Detect which cell encompasses the target text, then output its (x, y) center coordinate. 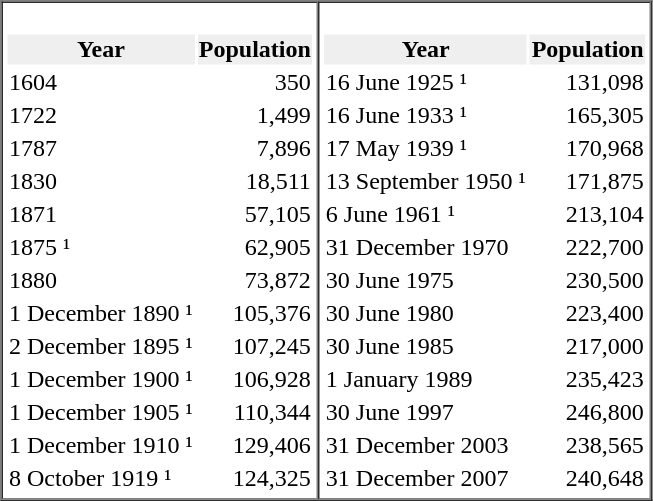
1722 (102, 115)
222,700 (588, 247)
1,499 (254, 115)
213,104 (588, 215)
106,928 (254, 379)
238,565 (588, 445)
110,344 (254, 413)
246,800 (588, 413)
1604 (102, 83)
105,376 (254, 313)
350 (254, 83)
30 June 1975 (426, 281)
7,896 (254, 149)
129,406 (254, 445)
107,245 (254, 347)
1 January 1989 (426, 379)
240,648 (588, 479)
31 December 2007 (426, 479)
8 October 1919 ¹ (102, 479)
223,400 (588, 313)
18,511 (254, 181)
165,305 (588, 115)
62,905 (254, 247)
1 December 1905 ¹ (102, 413)
16 June 1925 ¹ (426, 83)
171,875 (588, 181)
30 June 1980 (426, 313)
30 June 1997 (426, 413)
235,423 (588, 379)
1871 (102, 215)
6 June 1961 ¹ (426, 215)
57,105 (254, 215)
170,968 (588, 149)
17 May 1939 ¹ (426, 149)
131,098 (588, 83)
2 December 1895 ¹ (102, 347)
230,500 (588, 281)
30 June 1985 (426, 347)
217,000 (588, 347)
1875 ¹ (102, 247)
1880 (102, 281)
1 December 1900 ¹ (102, 379)
31 December 1970 (426, 247)
1830 (102, 181)
1 December 1910 ¹ (102, 445)
16 June 1933 ¹ (426, 115)
1787 (102, 149)
31 December 2003 (426, 445)
124,325 (254, 479)
73,872 (254, 281)
13 September 1950 ¹ (426, 181)
1 December 1890 ¹ (102, 313)
